Pinpoint the cell where the given text exists, returning its (X, Y) midpoint coordinate. 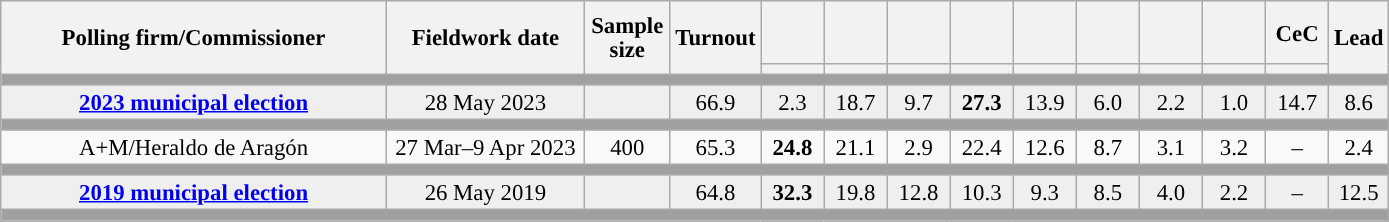
27 Mar–9 Apr 2023 (485, 148)
22.4 (982, 148)
10.3 (982, 194)
CeC (1298, 32)
Turnout (716, 38)
14.7 (1298, 102)
28 May 2023 (485, 102)
2023 municipal election (194, 102)
2.3 (792, 102)
1.0 (1234, 102)
4.0 (1170, 194)
9.3 (1044, 194)
2.9 (918, 148)
21.1 (856, 148)
66.9 (716, 102)
Lead (1359, 38)
12.8 (918, 194)
19.8 (856, 194)
24.8 (792, 148)
32.3 (792, 194)
Fieldwork date (485, 38)
12.6 (1044, 148)
65.3 (716, 148)
Polling firm/Commissioner (194, 38)
2019 municipal election (194, 194)
6.0 (1108, 102)
3.2 (1234, 148)
8.5 (1108, 194)
8.7 (1108, 148)
9.7 (918, 102)
8.6 (1359, 102)
Sample size (627, 38)
64.8 (716, 194)
A+M/Heraldo de Aragón (194, 148)
12.5 (1359, 194)
400 (627, 148)
18.7 (856, 102)
26 May 2019 (485, 194)
2.4 (1359, 148)
3.1 (1170, 148)
13.9 (1044, 102)
27.3 (982, 102)
